Identify which cell holds the provided text, then report its [x, y] central coordinate. 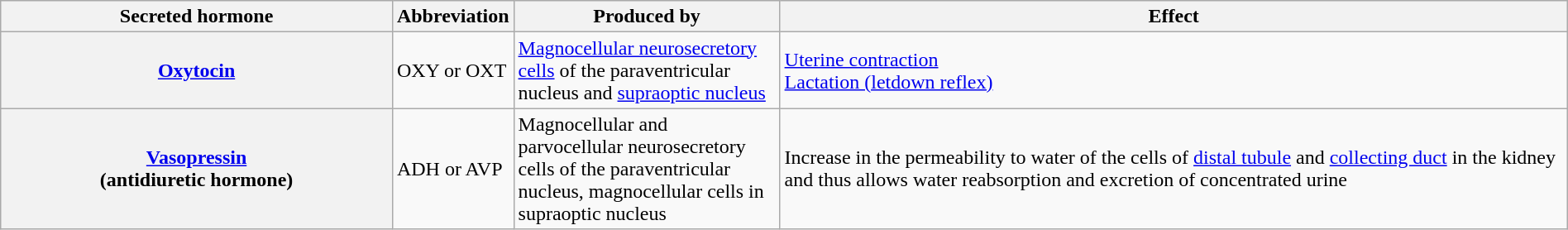
Uterine contraction Lactation (letdown reflex) [1174, 70]
Vasopressin (antidiuretic hormone) [197, 169]
Oxytocin [197, 70]
Effect [1174, 17]
Magnocellular and parvocellular neurosecretory cells of the paraventricular nucleus, magnocellular cells in supraoptic nucleus [647, 169]
Abbreviation [453, 17]
Produced by [647, 17]
Secreted hormone [197, 17]
OXY or OXT [453, 70]
Magnocellular neurosecretory cells of the paraventricular nucleus and supraoptic nucleus [647, 70]
ADH or AVP [453, 169]
